Return [x, y] of the center of cell containing provided text 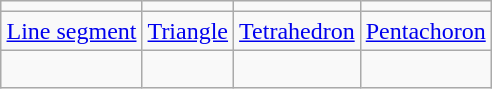
Triangle [188, 31]
Pentachoron [426, 31]
Line segment [72, 31]
Tetrahedron [298, 31]
